Identify which cell holds the provided text, then report its (X, Y) central coordinate. 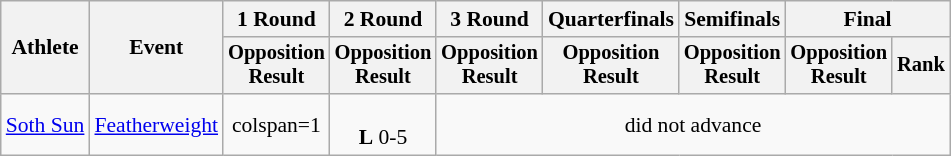
3 Round (490, 19)
Event (156, 48)
Semifinals (732, 19)
Quarterfinals (611, 19)
2 Round (384, 19)
Final (867, 19)
Soth Sun (46, 124)
did not advance (692, 124)
colspan=1 (276, 124)
Rank (921, 66)
1 Round (276, 19)
L 0-5 (384, 124)
Athlete (46, 48)
Featherweight (156, 124)
